Capture the cell that displays the provided text and extract its (X, Y) central coordinate. 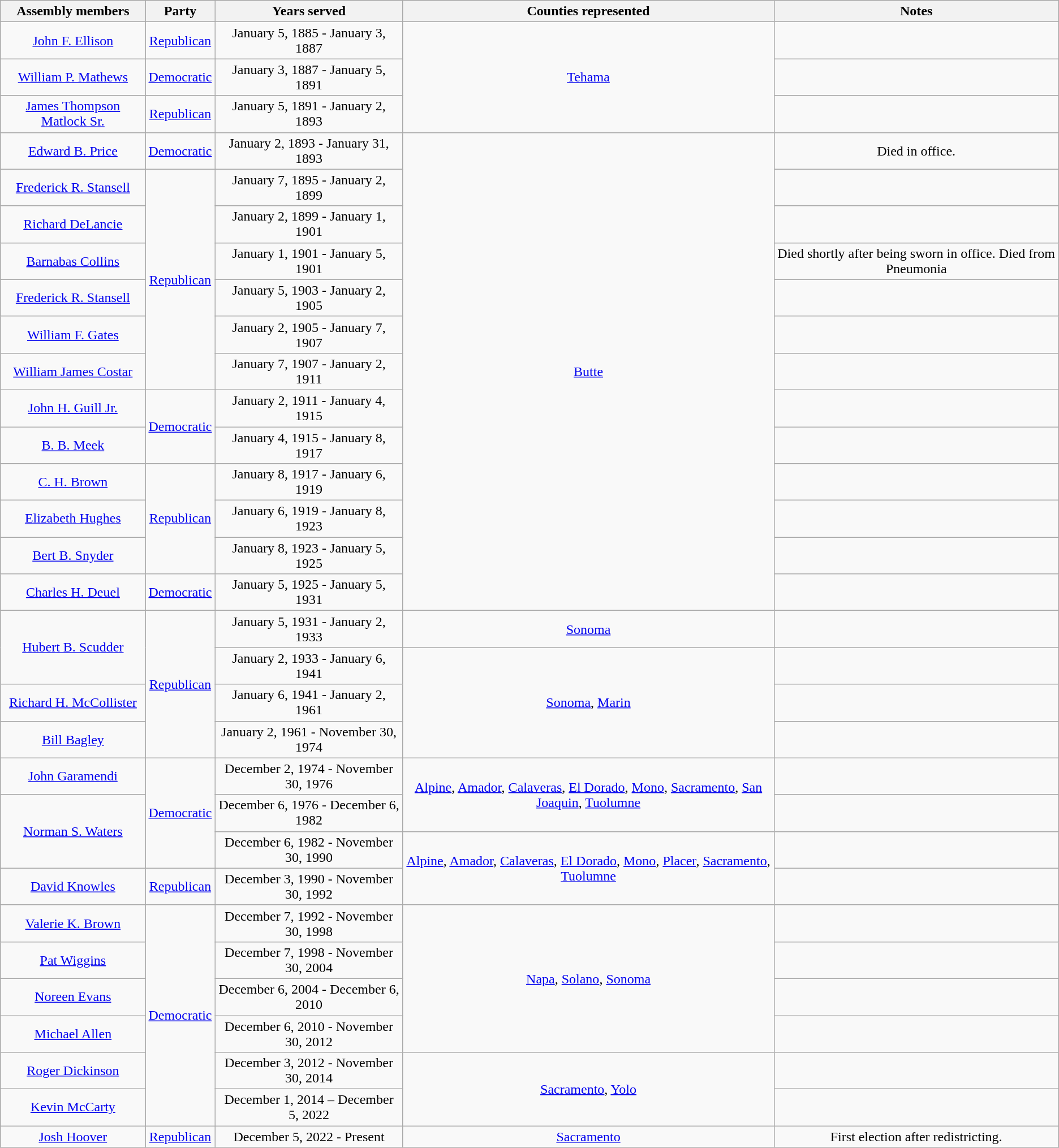
January 2, 1893 - January 31, 1893 (309, 150)
Richard H. McCollister (73, 702)
January 5, 1903 - January 2, 1905 (309, 297)
Tehama (588, 77)
January 1, 1901 - January 5, 1901 (309, 261)
December 2, 1974 - November 30, 1976 (309, 776)
January 2, 1961 - November 30, 1974 (309, 740)
Bert B. Snyder (73, 555)
January 7, 1907 - January 2, 1911 (309, 371)
January 2, 1911 - January 4, 1915 (309, 408)
December 3, 2012 - November 30, 2014 (309, 1071)
January 5, 1931 - January 2, 1933 (309, 629)
December 6, 2004 - December 6, 2010 (309, 996)
January 4, 1915 - January 8, 1917 (309, 444)
Richard DeLancie (73, 224)
First election after redistricting. (916, 1137)
January 3, 1887 - January 5, 1891 (309, 77)
Norman S. Waters (73, 831)
Sacramento (588, 1137)
January 7, 1895 - January 2, 1899 (309, 188)
January 6, 1919 - January 8, 1923 (309, 519)
Party (180, 11)
Charles H. Deuel (73, 593)
Died in office. (916, 150)
Roger Dickinson (73, 1071)
December 6, 1976 - December 6, 1982 (309, 813)
December 1, 2014 – December 5, 2022 (309, 1107)
Noreen Evans (73, 996)
Elizabeth Hughes (73, 519)
Josh Hoover (73, 1137)
John Garamendi (73, 776)
William James Costar (73, 371)
Sonoma, Marin (588, 702)
Barnabas Collins (73, 261)
William F. Gates (73, 335)
B. B. Meek (73, 444)
December 7, 1998 - November 30, 2004 (309, 960)
Assembly members (73, 11)
January 2, 1899 - January 1, 1901 (309, 224)
Edward B. Price (73, 150)
Died shortly after being sworn in office. Died from Pneumonia (916, 261)
Napa, Solano, Sonoma (588, 978)
Counties represented (588, 11)
January 2, 1933 - January 6, 1941 (309, 666)
John H. Guill Jr. (73, 408)
Pat Wiggins (73, 960)
Sacramento, Yolo (588, 1089)
John F. Ellison (73, 41)
Alpine, Amador, Calaveras, El Dorado, Mono, Sacramento, San Joaquin, Tuolumne (588, 795)
Butte (588, 372)
January 8, 1923 - January 5, 1925 (309, 555)
January 5, 1925 - January 5, 1931 (309, 593)
January 5, 1891 - January 2, 1893 (309, 114)
Sonoma (588, 629)
Years served (309, 11)
C. H. Brown (73, 482)
David Knowles (73, 887)
December 5, 2022 - Present (309, 1137)
January 2, 1905 - January 7, 1907 (309, 335)
James Thompson Matlock Sr. (73, 114)
Bill Bagley (73, 740)
Alpine, Amador, Calaveras, El Dorado, Mono, Placer, Sacramento, Tuolumne (588, 868)
January 8, 1917 - January 6, 1919 (309, 482)
December 7, 1992 - November 30, 1998 (309, 923)
January 6, 1941 - January 2, 1961 (309, 702)
December 6, 2010 - November 30, 2012 (309, 1034)
December 3, 1990 - November 30, 1992 (309, 887)
Michael Allen (73, 1034)
Notes (916, 11)
Valerie K. Brown (73, 923)
Hubert B. Scudder (73, 648)
Kevin McCarty (73, 1107)
December 6, 1982 - November 30, 1990 (309, 849)
January 5, 1885 - January 3, 1887 (309, 41)
William P. Mathews (73, 77)
